Return the (x, y) coordinate for the center point of the cell that contains the specified text.  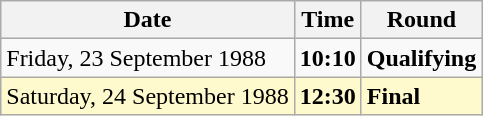
12:30 (328, 96)
Saturday, 24 September 1988 (148, 96)
Date (148, 20)
Time (328, 20)
Friday, 23 September 1988 (148, 58)
Qualifying (421, 58)
10:10 (328, 58)
Round (421, 20)
Final (421, 96)
